Provide the [x, y] coordinate of the cell's center where the given text is located.  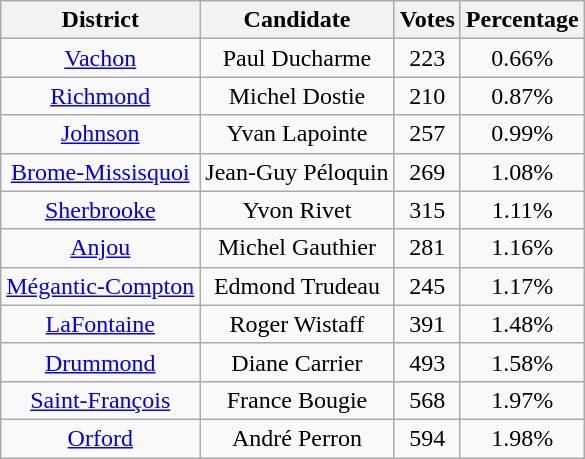
Saint-François [100, 400]
1.16% [522, 248]
223 [427, 58]
Votes [427, 20]
Edmond Trudeau [297, 286]
Anjou [100, 248]
Yvan Lapointe [297, 134]
0.99% [522, 134]
245 [427, 286]
1.17% [522, 286]
0.66% [522, 58]
Percentage [522, 20]
Brome-Missisquoi [100, 172]
1.08% [522, 172]
Sherbrooke [100, 210]
Yvon Rivet [297, 210]
257 [427, 134]
André Perron [297, 438]
1.11% [522, 210]
210 [427, 96]
LaFontaine [100, 324]
Paul Ducharme [297, 58]
1.98% [522, 438]
1.58% [522, 362]
Candidate [297, 20]
1.97% [522, 400]
District [100, 20]
391 [427, 324]
568 [427, 400]
Vachon [100, 58]
Mégantic-Compton [100, 286]
Richmond [100, 96]
0.87% [522, 96]
315 [427, 210]
594 [427, 438]
Jean-Guy Péloquin [297, 172]
493 [427, 362]
Michel Gauthier [297, 248]
Drummond [100, 362]
Orford [100, 438]
1.48% [522, 324]
Michel Dostie [297, 96]
France Bougie [297, 400]
Diane Carrier [297, 362]
Roger Wistaff [297, 324]
281 [427, 248]
269 [427, 172]
Johnson [100, 134]
